Detect which cell encompasses the target text, then output its [X, Y] center coordinate. 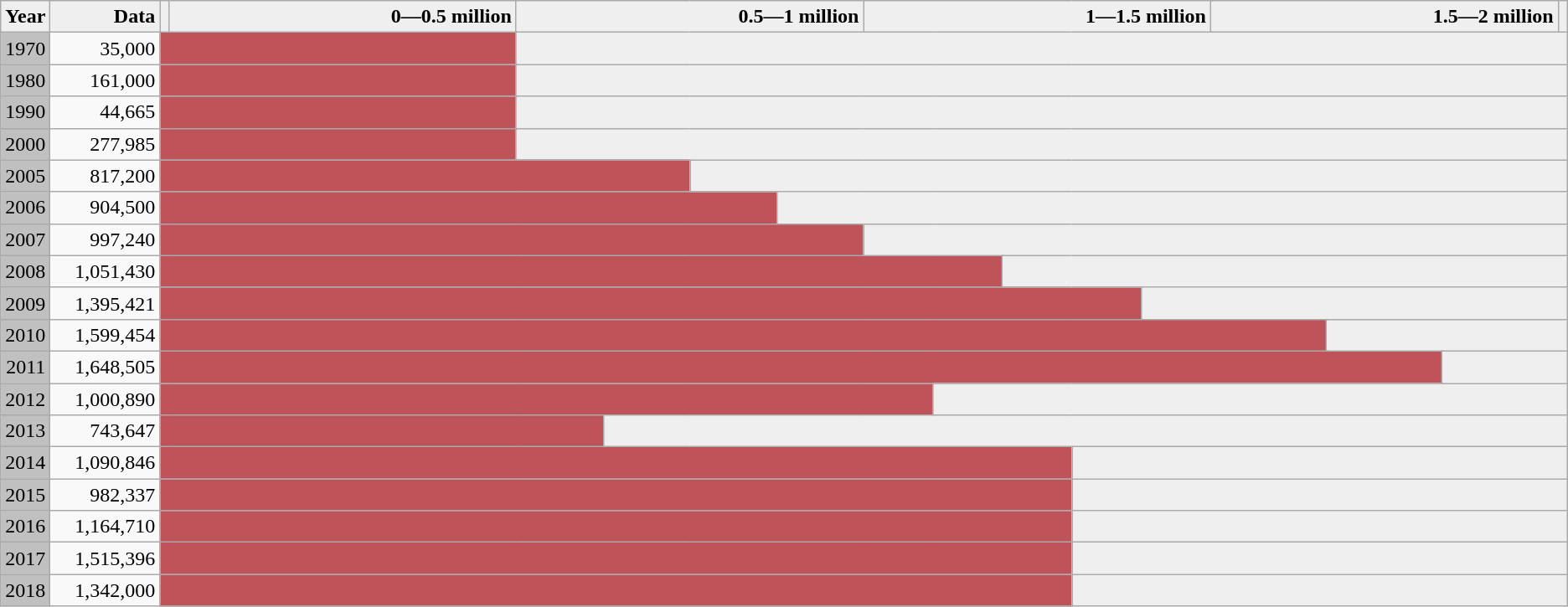
2009 [25, 303]
0—0.5 million [343, 17]
2008 [25, 271]
44,665 [106, 112]
2014 [25, 463]
2016 [25, 527]
Year [25, 17]
2018 [25, 590]
35,000 [106, 49]
1970 [25, 49]
904,500 [106, 208]
277,985 [106, 144]
1,515,396 [106, 558]
2011 [25, 367]
1,051,430 [106, 271]
161,000 [106, 80]
2015 [25, 495]
817,200 [106, 176]
1,648,505 [106, 367]
2010 [25, 335]
2007 [25, 239]
0.5—1 million [690, 17]
1,000,890 [106, 399]
1,164,710 [106, 527]
2006 [25, 208]
997,240 [106, 239]
1,599,454 [106, 335]
2013 [25, 431]
2005 [25, 176]
Data [106, 17]
2012 [25, 399]
1,395,421 [106, 303]
743,647 [106, 431]
1990 [25, 112]
1980 [25, 80]
1,342,000 [106, 590]
982,337 [106, 495]
1.5—2 million [1385, 17]
1,090,846 [106, 463]
1—1.5 million [1037, 17]
2000 [25, 144]
2017 [25, 558]
